Return (X, Y) of the center of cell containing provided text 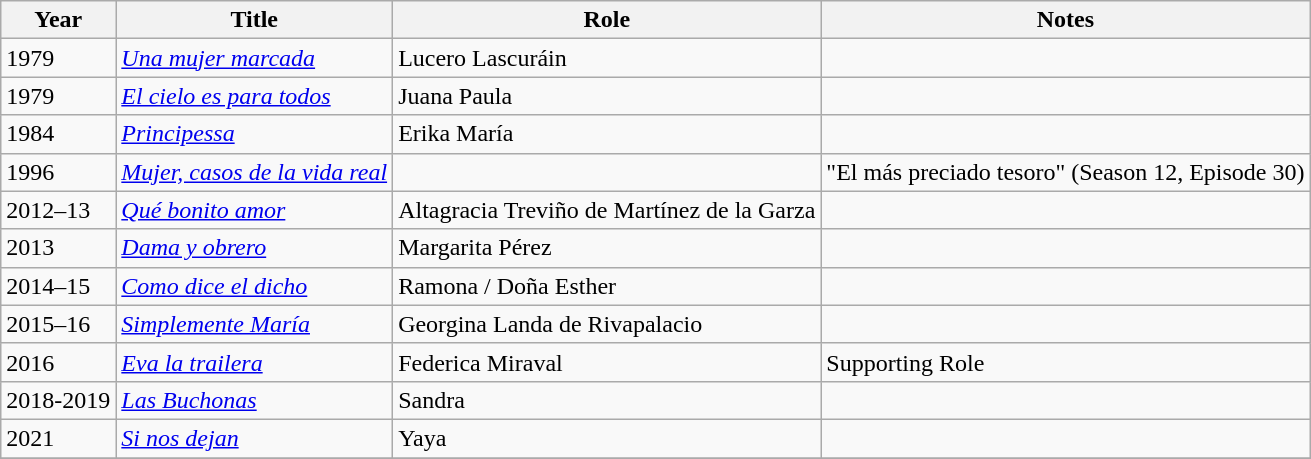
Dama y obrero (254, 248)
Como dice el dicho (254, 286)
2021 (58, 438)
Notes (1066, 20)
1996 (58, 172)
2015–16 (58, 324)
Erika María (607, 134)
Margarita Pérez (607, 248)
2014–15 (58, 286)
Una mujer marcada (254, 58)
1984 (58, 134)
Principessa (254, 134)
Title (254, 20)
"El más preciado tesoro" (Season 12, Episode 30) (1066, 172)
Role (607, 20)
Yaya (607, 438)
Juana Paula (607, 96)
2016 (58, 362)
Si nos dejan (254, 438)
Ramona / Doña Esther (607, 286)
Qué bonito amor (254, 210)
2018-2019 (58, 400)
Supporting Role (1066, 362)
Year (58, 20)
Federica Miraval (607, 362)
2013 (58, 248)
Las Buchonas (254, 400)
Simplemente María (254, 324)
Altagracia Treviño de Martínez de la Garza (607, 210)
Lucero Lascuráin (607, 58)
Eva la trailera (254, 362)
Mujer, casos de la vida real (254, 172)
Georgina Landa de Rivapalacio (607, 324)
El cielo es para todos (254, 96)
Sandra (607, 400)
2012–13 (58, 210)
